Return the [X, Y] coordinate for the center point of the cell that contains the specified text.  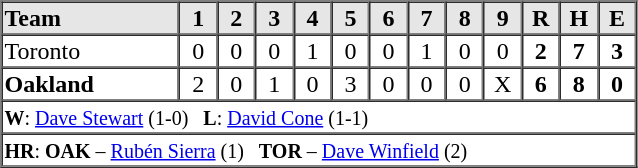
Oakland [91, 84]
4 [312, 18]
Team [91, 18]
H [579, 18]
HR: OAK – Rubén Sierra (1) TOR – Dave Winfield (2) [319, 150]
W: Dave Stewart (1-0) L: David Cone (1-1) [319, 116]
X [503, 84]
E [617, 18]
9 [503, 18]
Toronto [91, 50]
R [541, 18]
5 [350, 18]
